Return the [x, y] coordinate for the center point of the cell that contains the specified text.  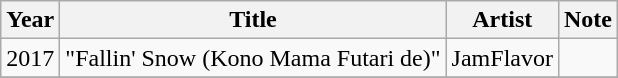
"Fallin' Snow (Kono Mama Futari de)" [253, 58]
Year [30, 20]
Title [253, 20]
2017 [30, 58]
JamFlavor [502, 58]
Note [588, 20]
Artist [502, 20]
